Output the (x, y) coordinate of the center of the cell containing the given text.  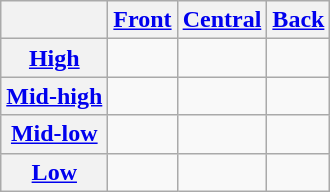
Low (54, 172)
Mid-low (54, 134)
Back (298, 20)
High (54, 58)
Central (222, 20)
Mid-high (54, 96)
Front (142, 20)
